Return the [X, Y] coordinate for the center point of the cell that contains the specified text.  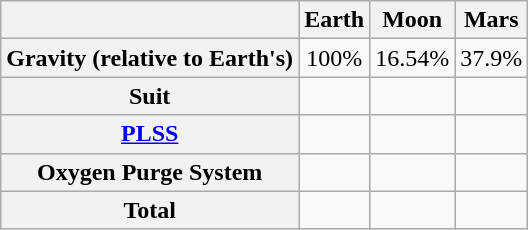
37.9% [492, 58]
100% [334, 58]
16.54% [412, 58]
Mars [492, 20]
Earth [334, 20]
Suit [150, 96]
Total [150, 210]
Moon [412, 20]
PLSS [150, 134]
Gravity (relative to Earth's) [150, 58]
Oxygen Purge System [150, 172]
